Output the (X, Y) coordinate of the center of the cell containing the given text.  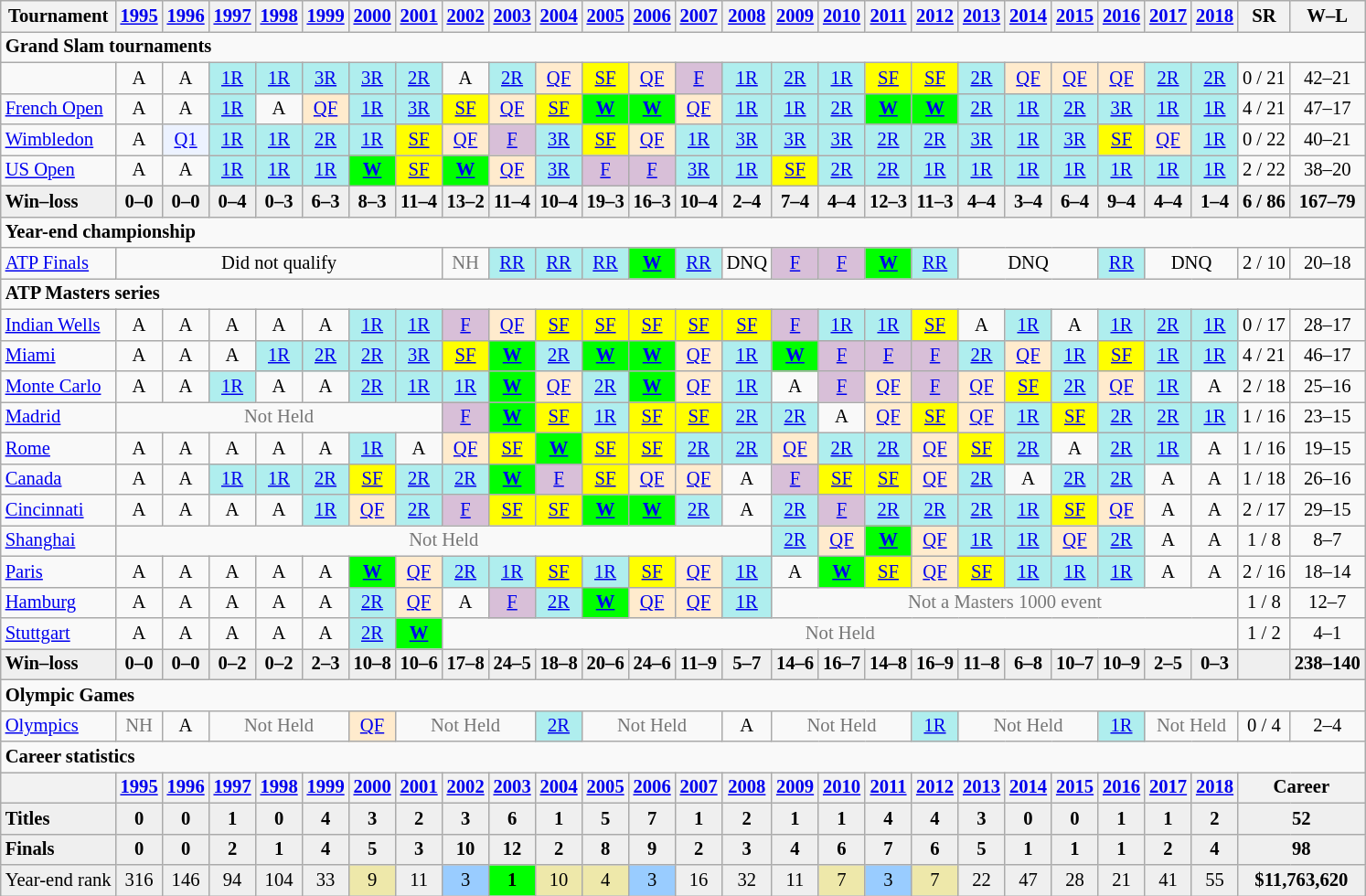
French Open (59, 109)
1 / 2 (1264, 634)
16 (699, 880)
1 / 18 (1264, 479)
10–7 (1075, 664)
2 / 22 (1264, 170)
Canada (59, 479)
ATP Finals (59, 262)
Indian Wells (59, 325)
2 / 10 (1264, 262)
Wimbledon (59, 140)
167–79 (1328, 201)
0 / 22 (1264, 140)
10–9 (1121, 664)
0 / 4 (1264, 726)
41 (1169, 880)
2 / 16 (1264, 571)
8–7 (1328, 540)
25–16 (1328, 387)
316 (139, 880)
Miami (59, 356)
6 / 86 (1264, 201)
18–8 (560, 664)
Paris (59, 571)
Year-end rank (59, 880)
17–8 (466, 664)
46–17 (1328, 356)
Titles (59, 818)
98 (1302, 849)
Q1 (187, 140)
52 (1302, 818)
Hamburg (59, 603)
W–L (1328, 16)
14–6 (795, 664)
0 / 21 (1264, 78)
19–15 (1328, 448)
ATP Masters series (683, 293)
20–18 (1328, 262)
12 (512, 849)
24–5 (512, 664)
12–3 (889, 201)
$11,763,620 (1302, 880)
Cincinnati (59, 509)
11–9 (699, 664)
2–5 (1169, 664)
US Open (59, 170)
6–3 (325, 201)
7–4 (795, 201)
26–16 (1328, 479)
16–9 (934, 664)
19–3 (605, 201)
29–15 (1328, 509)
Stuttgart (59, 634)
Shanghai (59, 540)
24–6 (653, 664)
8–3 (373, 201)
42–21 (1328, 78)
16–7 (841, 664)
47 (1028, 880)
2–3 (325, 664)
Olympic Games (683, 695)
9–4 (1121, 201)
28–17 (1328, 325)
Tournament (59, 16)
Olympics (59, 726)
Career statistics (683, 756)
40–21 (1328, 140)
55 (1214, 880)
0–4 (232, 201)
Did not qualify (280, 262)
14–8 (889, 664)
8 (605, 849)
Finals (59, 849)
11–8 (982, 664)
6–4 (1075, 201)
5–7 (747, 664)
20–6 (605, 664)
Rome (59, 448)
2 / 18 (1264, 387)
Not a Masters 1000 event (1005, 603)
11–3 (934, 201)
Grand Slam tournaments (683, 47)
47–17 (1328, 109)
28 (1075, 880)
94 (232, 880)
21 (1121, 880)
23–15 (1328, 417)
22 (982, 880)
13–2 (466, 201)
2 / 17 (1264, 509)
6–8 (1028, 664)
18–14 (1328, 571)
38–20 (1328, 170)
Monte Carlo (59, 387)
238–140 (1328, 664)
1–4 (1214, 201)
12–7 (1328, 603)
104 (280, 880)
Madrid (59, 417)
10–8 (373, 664)
146 (187, 880)
0 / 17 (1264, 325)
SR (1264, 16)
Career (1302, 787)
32 (747, 880)
Year-end championship (683, 232)
10–6 (419, 664)
16–3 (653, 201)
4–1 (1328, 634)
33 (325, 880)
3–4 (1028, 201)
